Pinpoint the cell where the given text exists, returning its (X, Y) midpoint coordinate. 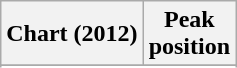
Chart (2012) (72, 34)
Peakposition (189, 34)
